Search for the cell housing the specified text and yield its [x, y] center coordinate. 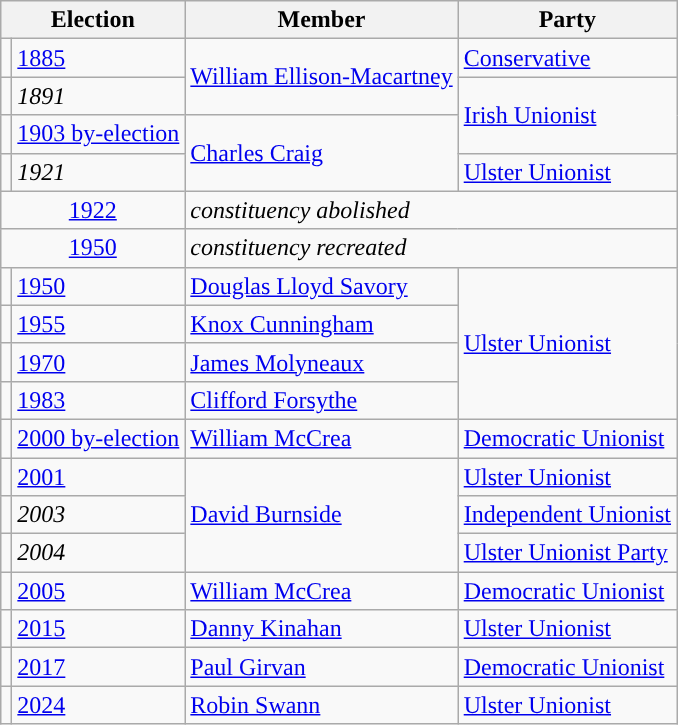
2004 [98, 553]
Irish Unionist [567, 115]
1970 [98, 362]
William Ellison-Macartney [322, 77]
constituency recreated [431, 248]
2003 [98, 515]
Paul Girvan [322, 667]
Election [93, 20]
Robin Swann [322, 705]
2005 [98, 591]
Conservative [567, 58]
2000 by-election [98, 438]
1885 [98, 58]
1922 [93, 210]
1891 [98, 96]
constituency abolished [431, 210]
1983 [98, 400]
1903 by-election [98, 134]
Independent Unionist [567, 515]
Party [567, 20]
James Molyneaux [322, 362]
David Burnside [322, 515]
2001 [98, 477]
2024 [98, 705]
2015 [98, 629]
Member [322, 20]
Knox Cunningham [322, 324]
1921 [98, 172]
Danny Kinahan [322, 629]
Ulster Unionist Party [567, 553]
1955 [98, 324]
2017 [98, 667]
Clifford Forsythe [322, 400]
Douglas Lloyd Savory [322, 286]
Charles Craig [322, 153]
